Find where the given text appears and provide that cell's center as [X, Y] coordinate. 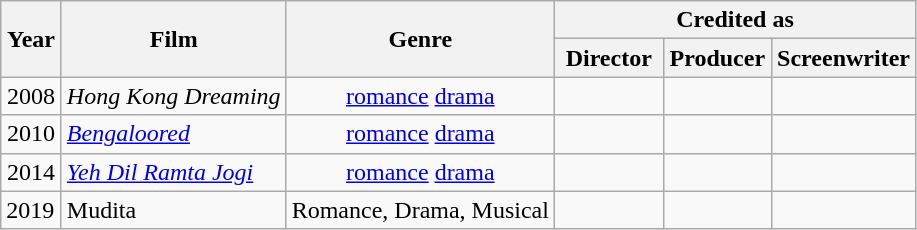
Director [608, 58]
Year [32, 39]
Producer [718, 58]
Genre [420, 39]
Mudita [174, 210]
Hong Kong Dreaming [174, 96]
Credited as [734, 20]
Bengaloored [174, 134]
2014 [32, 172]
Screenwriter [844, 58]
Romance, Drama, Musical [420, 210]
Film [174, 39]
2019 [32, 210]
2008 [32, 96]
Yeh Dil Ramta Jogi [174, 172]
2010 [32, 134]
